Determine the [x, y] coordinate at the center of the cell enclosing the given text.  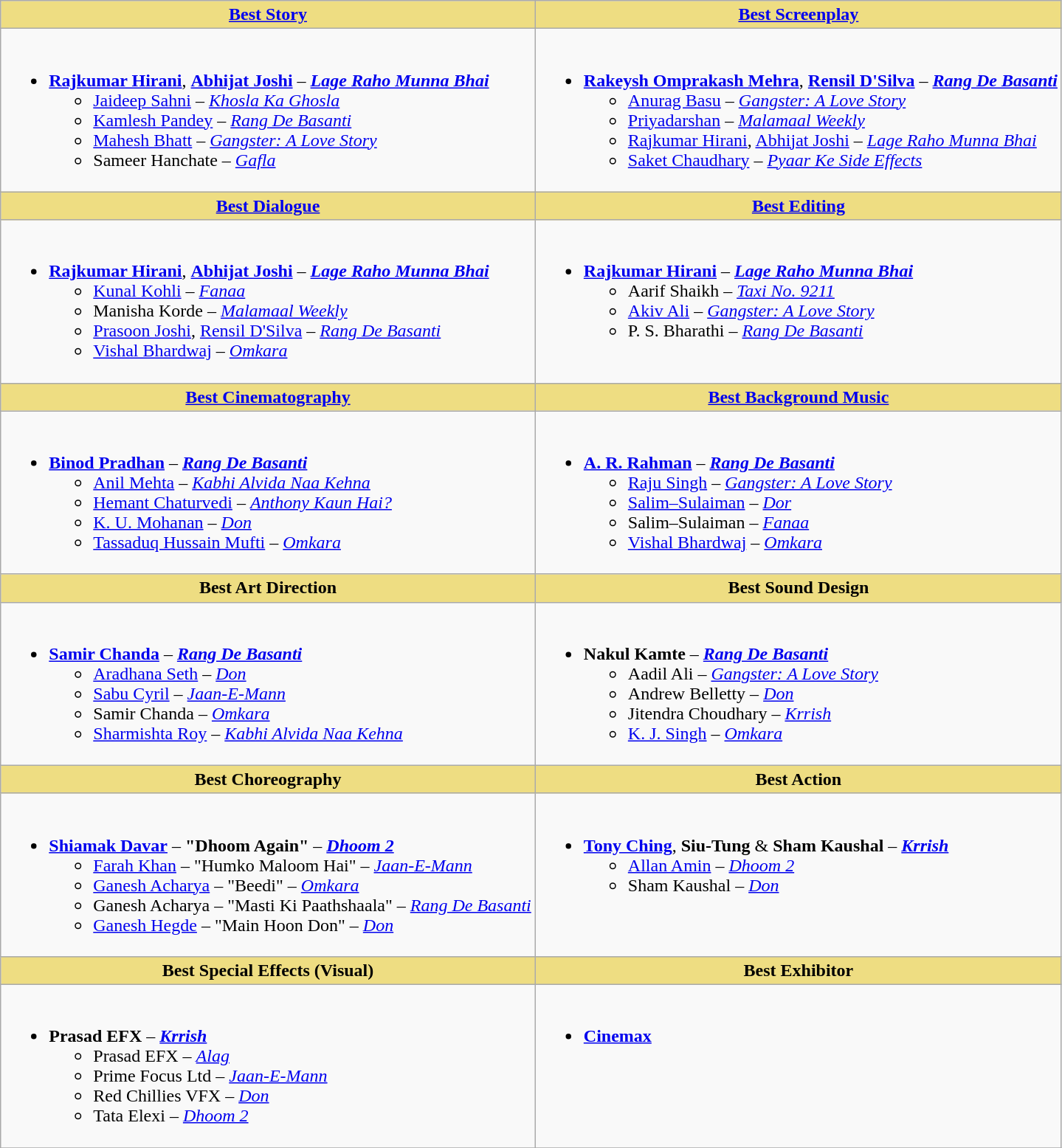
A. R. Rahman – Rang De BasantiRaju Singh – Gangster: A Love StorySalim–Sulaiman – DorSalim–Sulaiman – FanaaVishal Bhardwaj – Omkara [799, 493]
Best Editing [799, 206]
Best Special Effects (Visual) [269, 970]
Best Sound Design [799, 588]
Samir Chanda – Rang De BasantiAradhana Seth – DonSabu Cyril – Jaan-E-MannSamir Chanda – OmkaraSharmishta Roy – Kabhi Alvida Naa Kehna [269, 683]
Tony Ching, Siu-Tung & Sham Kaushal – KrrishAllan Amin – Dhoom 2Sham Kaushal – Don [799, 875]
Prasad EFX – KrrishPrasad EFX – AlagPrime Focus Ltd – Jaan-E-MannRed Chillies VFX – DonTata Elexi – Dhoom 2 [269, 1065]
Best Cinematography [269, 397]
Best Choreography [269, 779]
Best Dialogue [269, 206]
Nakul Kamte – Rang De BasantiAadil Ali – Gangster: A Love StoryAndrew Belletty – DonJitendra Choudhary – KrrishK. J. Singh – Omkara [799, 683]
Best Story [269, 15]
Cinemax [799, 1065]
Best Background Music [799, 397]
Best Action [799, 779]
Best Art Direction [269, 588]
Best Exhibitor [799, 970]
Best Screenplay [799, 15]
Rajkumar Hirani – Lage Raho Munna BhaiAarif Shaikh – Taxi No. 9211Akiv Ali – Gangster: A Love StoryP. S. Bharathi – Rang De Basanti [799, 301]
